Return [X, Y] of the center of cell containing provided text 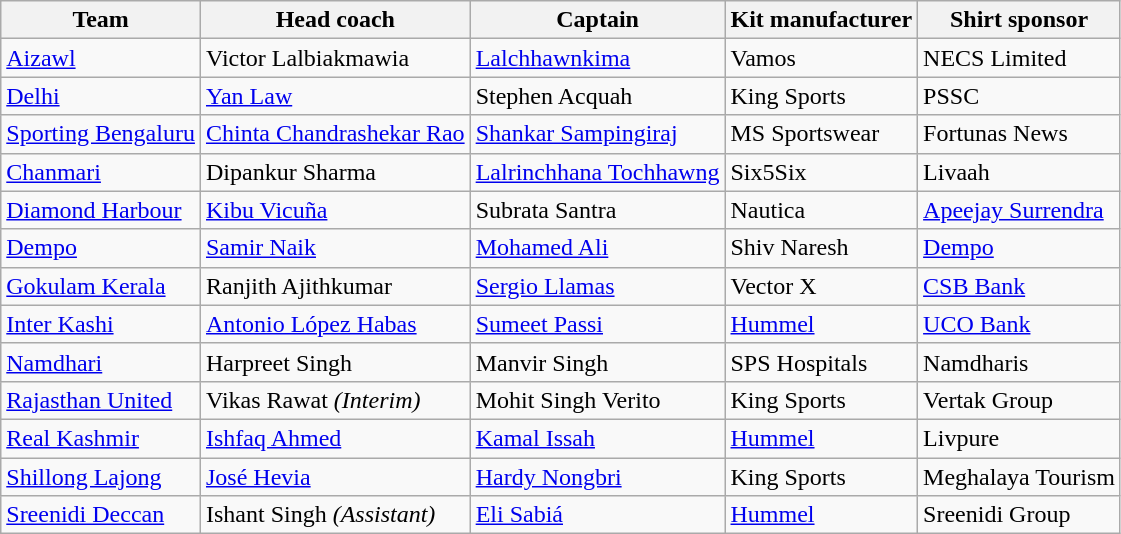
Sporting Bengaluru [101, 134]
Team [101, 20]
Shankar Sampingiraj [598, 134]
Victor Lalbiakmawia [335, 58]
Aizawl [101, 58]
José Hevia [335, 477]
Vamos [822, 58]
Apeejay Surrendra [1020, 210]
Head coach [335, 20]
Delhi [101, 96]
Samir Naik [335, 248]
Vector X [822, 286]
Namdhari [101, 362]
Hardy Nongbri [598, 477]
Chinta Chandrashekar Rao [335, 134]
Livaah [1020, 172]
Nautica [822, 210]
Yan Law [335, 96]
Livpure [1020, 438]
Vikas Rawat (Interim) [335, 400]
Shiv Naresh [822, 248]
Subrata Santra [598, 210]
SPS Hospitals [822, 362]
Sreenidi Deccan [101, 515]
Meghalaya Tourism [1020, 477]
Lalchhawnkima [598, 58]
Kamal Issah [598, 438]
Ishant Singh (Assistant) [335, 515]
PSSC [1020, 96]
Sergio Llamas [598, 286]
Six5Six [822, 172]
Ranjith Ajithkumar [335, 286]
Inter Kashi [101, 324]
Ishfaq Ahmed [335, 438]
Mohit Singh Verito [598, 400]
MS Sportswear [822, 134]
Rajasthan United [101, 400]
UCO Bank [1020, 324]
Sumeet Passi [598, 324]
Gokulam Kerala [101, 286]
Captain [598, 20]
Kibu Vicuña [335, 210]
Fortunas News [1020, 134]
Sreenidi Group [1020, 515]
Manvir Singh [598, 362]
Diamond Harbour [101, 210]
Harpreet Singh [335, 362]
Antonio López Habas [335, 324]
Real Kashmir [101, 438]
Vertak Group [1020, 400]
Kit manufacturer [822, 20]
Mohamed Ali [598, 248]
Shillong Lajong [101, 477]
Lalrinchhana Tochhawng [598, 172]
Shirt sponsor [1020, 20]
Eli Sabiá [598, 515]
Namdharis [1020, 362]
Stephen Acquah [598, 96]
Chanmari [101, 172]
CSB Bank [1020, 286]
NECS Limited [1020, 58]
Dipankur Sharma [335, 172]
